Determine the (X, Y) coordinate at the center of the cell enclosing the given text.  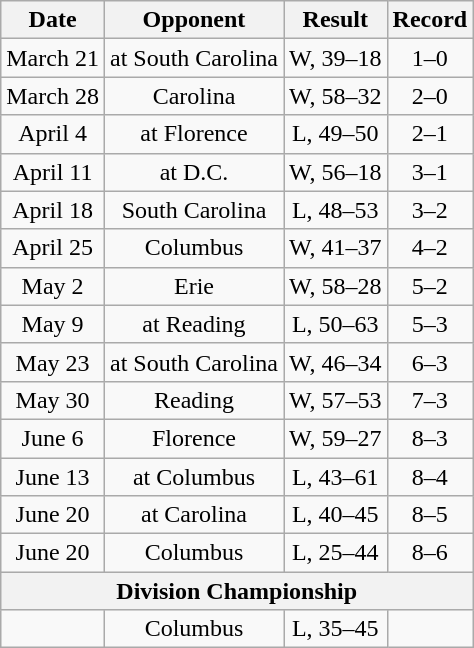
Date (53, 20)
W, 56–18 (336, 172)
L, 50–63 (336, 324)
L, 25–44 (336, 553)
2–1 (430, 134)
8–6 (430, 553)
at Reading (194, 324)
Opponent (194, 20)
May 2 (53, 286)
2–0 (430, 96)
June 13 (53, 477)
Florence (194, 438)
5–3 (430, 324)
L, 40–45 (336, 515)
at Florence (194, 134)
Result (336, 20)
W, 41–37 (336, 248)
Division Championship (237, 591)
4–2 (430, 248)
3–2 (430, 210)
April 4 (53, 134)
L, 43–61 (336, 477)
7–3 (430, 400)
8–4 (430, 477)
W, 57–53 (336, 400)
April 11 (53, 172)
April 25 (53, 248)
W, 58–32 (336, 96)
May 9 (53, 324)
W, 39–18 (336, 58)
May 23 (53, 362)
8–3 (430, 438)
at Carolina (194, 515)
March 21 (53, 58)
6–3 (430, 362)
W, 59–27 (336, 438)
Reading (194, 400)
L, 49–50 (336, 134)
March 28 (53, 96)
South Carolina (194, 210)
Carolina (194, 96)
L, 48–53 (336, 210)
5–2 (430, 286)
1–0 (430, 58)
June 6 (53, 438)
at Columbus (194, 477)
8–5 (430, 515)
May 30 (53, 400)
at D.C. (194, 172)
L, 35–45 (336, 629)
W, 46–34 (336, 362)
3–1 (430, 172)
W, 58–28 (336, 286)
Record (430, 20)
Erie (194, 286)
April 18 (53, 210)
